Capture the cell that displays the provided text and extract its (x, y) central coordinate. 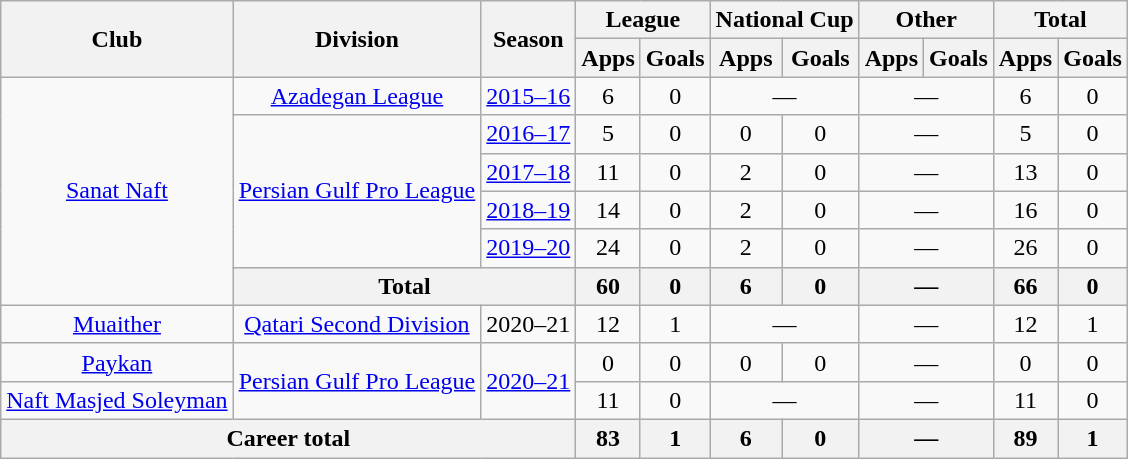
13 (1025, 172)
Career total (288, 438)
Paykan (117, 362)
89 (1025, 438)
Division (357, 39)
66 (1025, 286)
83 (608, 438)
League (643, 20)
Season (528, 39)
2015–16 (528, 96)
2018–19 (528, 210)
Other (926, 20)
2017–18 (528, 172)
Naft Masjed Soleyman (117, 400)
Sanat Naft (117, 191)
Qatari Second Division (357, 324)
Muaither (117, 324)
14 (608, 210)
26 (1025, 248)
60 (608, 286)
2019–20 (528, 248)
Azadegan League (357, 96)
16 (1025, 210)
24 (608, 248)
2016–17 (528, 134)
National Cup (784, 20)
Club (117, 39)
